From the cell containing the given text, extract its center point as [X, Y] coordinate. 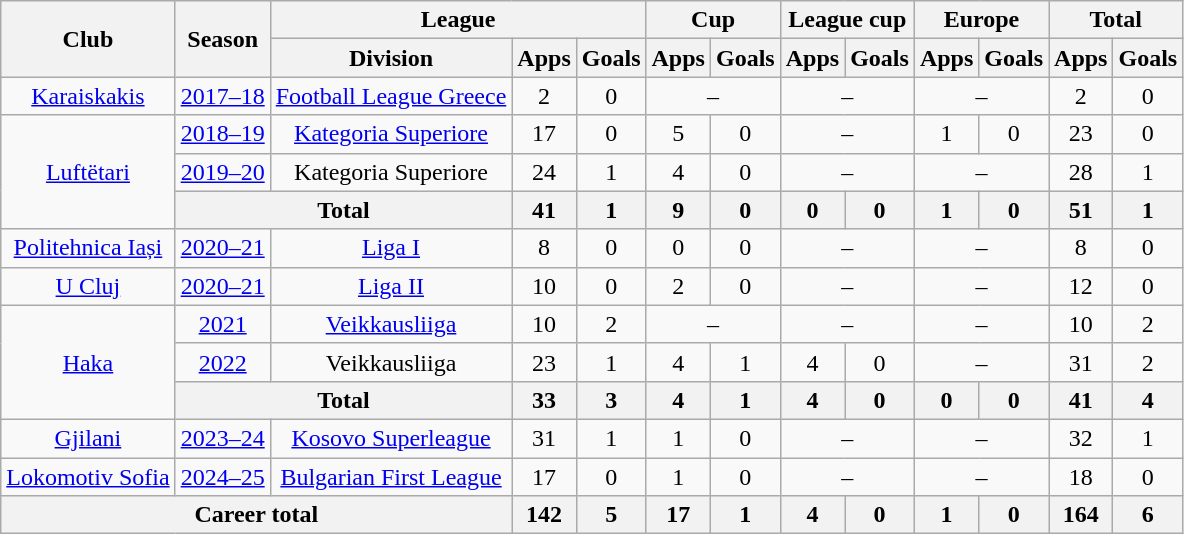
51 [1081, 210]
2018–19 [222, 134]
Gjilani [88, 438]
32 [1081, 438]
Cup [713, 20]
24 [544, 172]
6 [1148, 515]
Liga I [391, 248]
Bulgarian First League [391, 477]
2022 [222, 362]
2021 [222, 324]
U Cluj [88, 286]
Politehnica Iași [88, 248]
Kosovo Superleague [391, 438]
33 [544, 400]
12 [1081, 286]
2023–24 [222, 438]
League cup [847, 20]
164 [1081, 515]
Europe [981, 20]
142 [544, 515]
Luftëtari [88, 172]
2019–20 [222, 172]
2017–18 [222, 96]
3 [611, 400]
Lokomotiv Sofia [88, 477]
9 [678, 210]
Football League Greece [391, 96]
Liga II [391, 286]
Karaiskakis [88, 96]
Division [391, 58]
Haka [88, 362]
League [458, 20]
Club [88, 39]
Career total [256, 515]
Season [222, 39]
28 [1081, 172]
18 [1081, 477]
2024–25 [222, 477]
